Return [X, Y] of the center of cell containing provided text 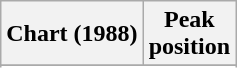
Peakposition [189, 34]
Chart (1988) [72, 34]
